Identify which cell holds the provided text, then report its [X, Y] central coordinate. 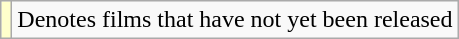
Denotes films that have not yet been released [235, 20]
